Output the (X, Y) coordinate of the center of the cell containing the given text.  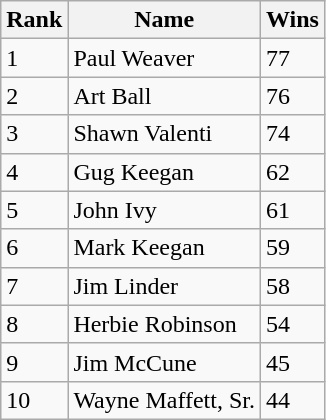
Jim McCune (164, 362)
59 (293, 248)
9 (34, 362)
58 (293, 286)
4 (34, 172)
Name (164, 20)
8 (34, 324)
76 (293, 96)
77 (293, 58)
45 (293, 362)
44 (293, 400)
5 (34, 210)
Wayne Maffett, Sr. (164, 400)
Shawn Valenti (164, 134)
61 (293, 210)
1 (34, 58)
Herbie Robinson (164, 324)
John Ivy (164, 210)
54 (293, 324)
62 (293, 172)
Art Ball (164, 96)
7 (34, 286)
Jim Linder (164, 286)
6 (34, 248)
74 (293, 134)
3 (34, 134)
Gug Keegan (164, 172)
Mark Keegan (164, 248)
Rank (34, 20)
2 (34, 96)
Wins (293, 20)
10 (34, 400)
Paul Weaver (164, 58)
